Identify which cell holds the provided text, then report its [X, Y] central coordinate. 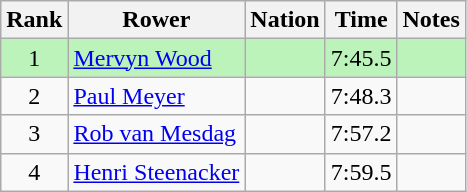
Paul Meyer [156, 96]
Mervyn Wood [156, 58]
Henri Steenacker [156, 172]
Nation [285, 20]
Rob van Mesdag [156, 134]
3 [34, 134]
Time [361, 20]
7:48.3 [361, 96]
2 [34, 96]
Rank [34, 20]
Notes [431, 20]
7:59.5 [361, 172]
4 [34, 172]
Rower [156, 20]
7:57.2 [361, 134]
1 [34, 58]
7:45.5 [361, 58]
